Determine the [X, Y] coordinate at the center of the cell enclosing the given text.  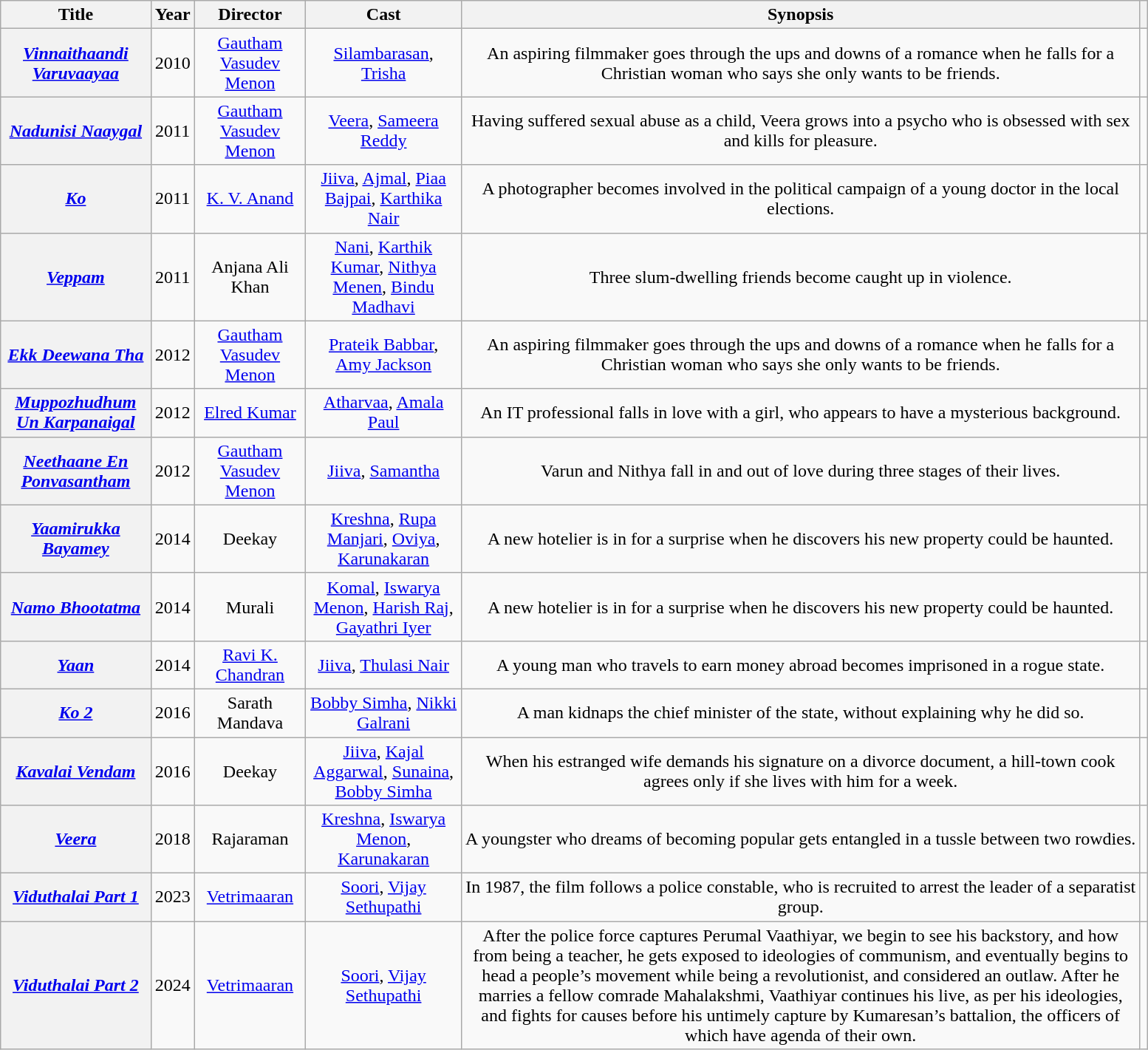
Nani, Karthik Kumar, Nithya Menen, Bindu Madhavi [384, 276]
Jiiva, Ajmal, Piaa Bajpai, Karthika Nair [384, 199]
A man kidnaps the chief minister of the state, without explaining why he did so. [800, 712]
Atharvaa, Amala Paul [384, 412]
Viduthalai Part 2 [75, 986]
A photographer becomes involved in the political campaign of a young doctor in the local elections. [800, 199]
A youngster who dreams of becoming popular gets entangled in a tussle between two rowdies. [800, 839]
Veppam [75, 276]
2023 [173, 897]
Anjana Ali Khan [250, 276]
Cast [384, 15]
A young man who travels to earn money abroad becomes imprisoned in a rogue state. [800, 665]
When his estranged wife demands his signature on a divorce document, a hill-town cook agrees only if she lives with him for a week. [800, 771]
Kreshna, Rupa Manjari, Oviya, Karunakaran [384, 539]
Rajaraman [250, 839]
Having suffered sexual abuse as a child, Veera grows into a psycho who is obsessed with sex and kills for pleasure. [800, 131]
Neethaane En Ponvasantham [75, 471]
Veera, Sameera Reddy [384, 131]
In 1987, the film follows a police constable, who is recruited to arrest the leader of a separatist group. [800, 897]
Sarath Mandava [250, 712]
Title [75, 15]
Elred Kumar [250, 412]
Vinnaithaandi Varuvaayaa [75, 63]
Ko 2 [75, 712]
Namo Bhootatma [75, 607]
Silambarasan, Trisha [384, 63]
Prateik Babbar, Amy Jackson [384, 355]
Bobby Simha, Nikki Galrani [384, 712]
Kreshna, Iswarya Menon, Karunakaran [384, 839]
Three slum-dwelling friends become caught up in violence. [800, 276]
K. V. Anand [250, 199]
2010 [173, 63]
Kavalai Vendam [75, 771]
Year [173, 15]
Viduthalai Part 1 [75, 897]
Jiiva, Thulasi Nair [384, 665]
2024 [173, 986]
Ravi K. Chandran [250, 665]
Varun and Nithya fall in and out of love during three stages of their lives. [800, 471]
Muppozhudhum Un Karpanaigal [75, 412]
Jiiva, Kajal Aggarwal, Sunaina, Bobby Simha [384, 771]
Nadunisi Naaygal [75, 131]
Director [250, 15]
Yaan [75, 665]
Murali [250, 607]
Komal, Iswarya Menon, Harish Raj, Gayathri Iyer [384, 607]
Veera [75, 839]
Ekk Deewana Tha [75, 355]
Yaamirukka Bayamey [75, 539]
Ko [75, 199]
Synopsis [800, 15]
2018 [173, 839]
Jiiva, Samantha [384, 471]
An IT professional falls in love with a girl, who appears to have a mysterious background. [800, 412]
